Pinpoint the cell where the given text exists, returning its (X, Y) midpoint coordinate. 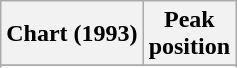
Chart (1993) (72, 34)
Peakposition (189, 34)
